Provide the [x, y] coordinate of the cell's center where the given text is located.  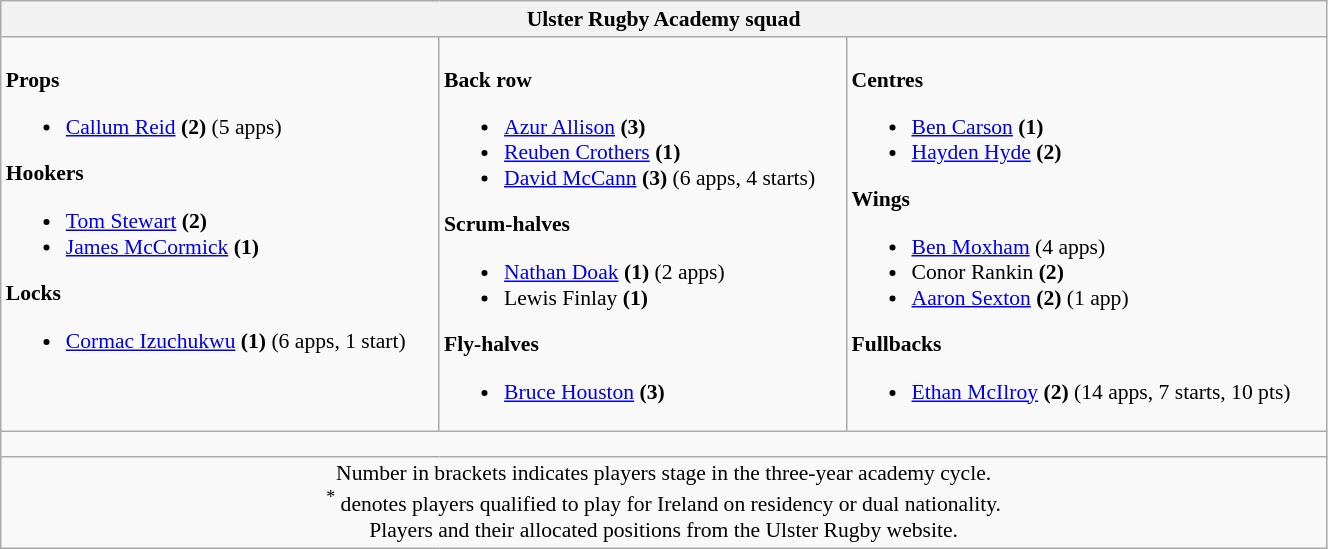
Ulster Rugby Academy squad [664, 19]
Props Callum Reid (2) (5 apps)Hookers Tom Stewart (2) James McCormick (1)Locks Cormac Izuchukwu (1) (6 apps, 1 start) [220, 234]
